Return the (x, y) coordinate for the center point of the cell that contains the specified text.  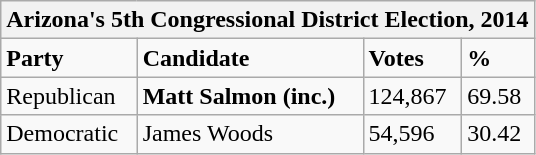
Party (69, 58)
124,867 (412, 96)
69.58 (498, 96)
Arizona's 5th Congressional District Election, 2014 (268, 20)
Matt Salmon (inc.) (250, 96)
Democratic (69, 134)
Candidate (250, 58)
Republican (69, 96)
54,596 (412, 134)
% (498, 58)
30.42 (498, 134)
James Woods (250, 134)
Votes (412, 58)
